Search for the cell housing the specified text and yield its (x, y) center coordinate. 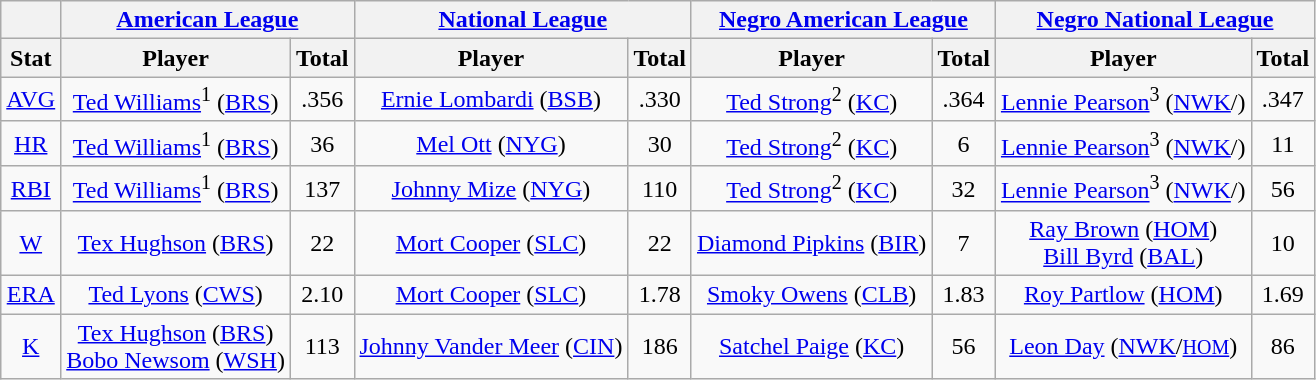
137 (322, 188)
Tex Hughson (BRS)Bobo Newsom (WSH) (176, 346)
6 (964, 144)
K (31, 346)
Smoky Owens (CLB) (811, 295)
AVG (31, 100)
30 (660, 144)
1.83 (964, 295)
110 (660, 188)
.364 (964, 100)
Stat (31, 58)
.347 (1283, 100)
RBI (31, 188)
Diamond Pipkins (BIR) (811, 244)
Tex Hughson (BRS) (176, 244)
32 (964, 188)
American League (208, 20)
1.78 (660, 295)
Satchel Paige (KC) (811, 346)
Negro American League (843, 20)
11 (1283, 144)
ERA (31, 295)
Negro National League (1154, 20)
Roy Partlow (HOM) (1123, 295)
.330 (660, 100)
2.10 (322, 295)
36 (322, 144)
Leon Day (NWK/HOM) (1123, 346)
Mel Ott (NYG) (491, 144)
Johnny Vander Meer (CIN) (491, 346)
W (31, 244)
.356 (322, 100)
10 (1283, 244)
Ted Lyons (CWS) (176, 295)
HR (31, 144)
Ray Brown (HOM)Bill Byrd (BAL) (1123, 244)
86 (1283, 346)
7 (964, 244)
Ernie Lombardi (BSB) (491, 100)
186 (660, 346)
1.69 (1283, 295)
National League (522, 20)
113 (322, 346)
Johnny Mize (NYG) (491, 188)
